Capture the cell that displays the provided text and extract its [X, Y] central coordinate. 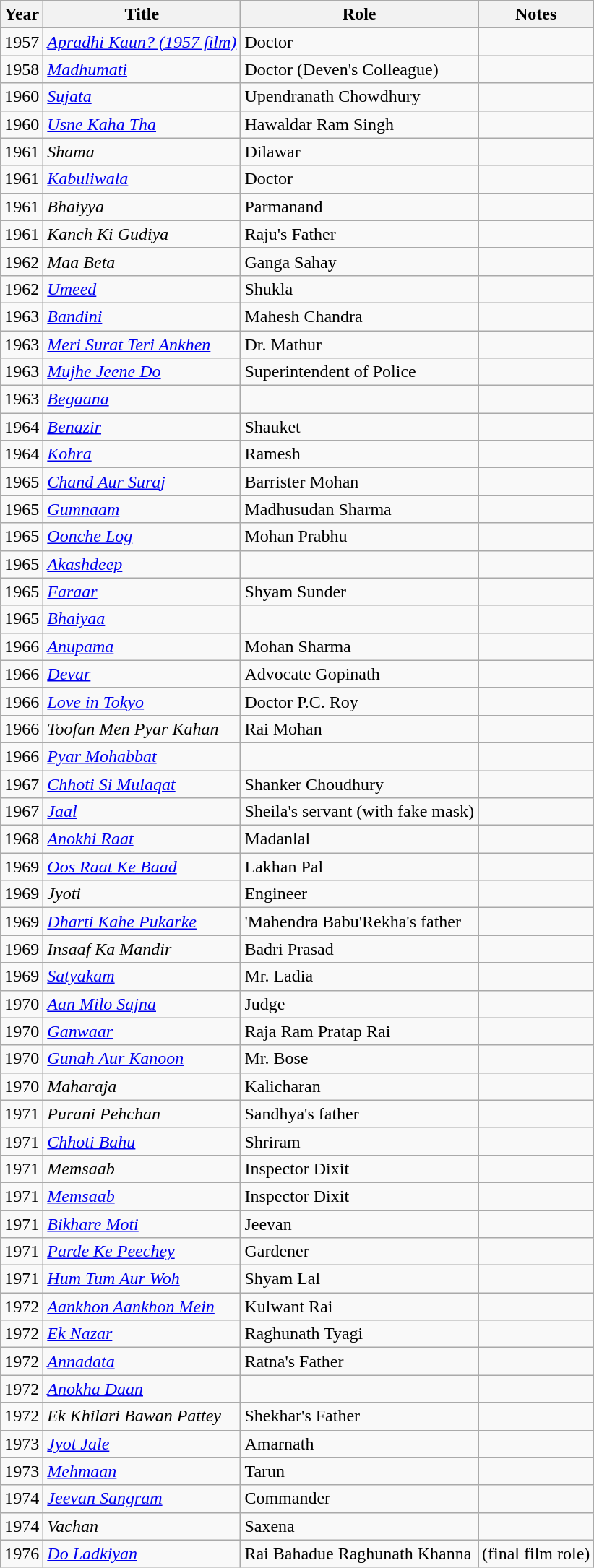
Shukla [360, 289]
Advocate Gopinath [360, 674]
Ratna's Father [360, 1361]
Parmanand [360, 207]
Gunah Aur Kanoon [142, 1059]
Raghunath Tyagi [360, 1334]
Annadata [142, 1361]
Sandhya's father [360, 1114]
Title [142, 14]
Maa Beta [142, 261]
Badri Prasad [360, 949]
Begaana [142, 399]
Oos Raat Ke Baad [142, 867]
Jyot Jale [142, 1444]
Insaaf Ka Mandir [142, 949]
Mehmaan [142, 1471]
Rai Mohan [360, 729]
1968 [22, 839]
(final film role) [536, 1554]
Faraar [142, 592]
Raju's Father [360, 234]
Aan Milo Sajna [142, 1004]
'Mahendra Babu'Rekha's father [360, 922]
Madhumati [142, 69]
Gumnaam [142, 509]
Jaal [142, 812]
Mujhe Jeene Do [142, 372]
Doctor P.C. Roy [360, 701]
Hum Tum Aur Woh [142, 1279]
Barrister Mohan [360, 482]
Ganwaar [142, 1031]
Shama [142, 152]
Jyoti [142, 894]
Raja Ram Pratap Rai [360, 1031]
Commander [360, 1499]
Chhoti Bahu [142, 1141]
Anupama [142, 646]
Oonche Log [142, 537]
Vachan [142, 1526]
Jeevan Sangram [142, 1499]
Notes [536, 14]
Mr. Ladia [360, 976]
Chhoti Si Mulaqat [142, 784]
Dharti Kahe Pukarke [142, 922]
Madhusudan Sharma [360, 509]
Umeed [142, 289]
1958 [22, 69]
Year [22, 14]
Toofan Men Pyar Kahan [142, 729]
Mr. Bose [360, 1059]
Meri Surat Teri Ankhen [142, 345]
Anokha Daan [142, 1389]
Shanker Choudhury [360, 784]
Ramesh [360, 454]
Usne Kaha Tha [142, 124]
Saxena [360, 1526]
Dilawar [360, 152]
Kabuliwala [142, 179]
Sheila's servant (with fake mask) [360, 812]
Upendranath Chowdhury [360, 97]
Superintendent of Police [360, 372]
Bhaiyaa [142, 619]
Dr. Mathur [360, 345]
Aankhon Aankhon Mein [142, 1307]
Anokhi Raat [142, 839]
Sujata [142, 97]
Tarun [360, 1471]
Maharaja [142, 1086]
Do Ladkiyan [142, 1554]
1976 [22, 1554]
Akashdeep [142, 564]
Doctor (Deven's Colleague) [360, 69]
Bandini [142, 316]
Role [360, 14]
Satyakam [142, 976]
Shyam Lal [360, 1279]
Chand Aur Suraj [142, 482]
Purani Pehchan [142, 1114]
Kohra [142, 454]
Mohan Prabhu [360, 537]
Love in Tokyo [142, 701]
Mahesh Chandra [360, 316]
Gardener [360, 1252]
Madanlal [360, 839]
Jeevan [360, 1224]
Shyam Sunder [360, 592]
Engineer [360, 894]
Bikhare Moti [142, 1224]
Amarnath [360, 1444]
Lakhan Pal [360, 867]
Apradhi Kaun? (1957 film) [142, 42]
Shauket [360, 427]
Pyar Mohabbat [142, 756]
Kulwant Rai [360, 1307]
Devar [142, 674]
Kanch Ki Gudiya [142, 234]
Parde Ke Peechey [142, 1252]
Ganga Sahay [360, 261]
Mohan Sharma [360, 646]
Hawaldar Ram Singh [360, 124]
Ek Nazar [142, 1334]
Ek Khilari Bawan Pattey [142, 1416]
Judge [360, 1004]
Shriram [360, 1141]
1957 [22, 42]
Bhaiyya [142, 207]
Benazir [142, 427]
Rai Bahadue Raghunath Khanna [360, 1554]
Kalicharan [360, 1086]
Shekhar's Father [360, 1416]
